Return the (x, y) coordinate for the center point of the cell that contains the specified text.  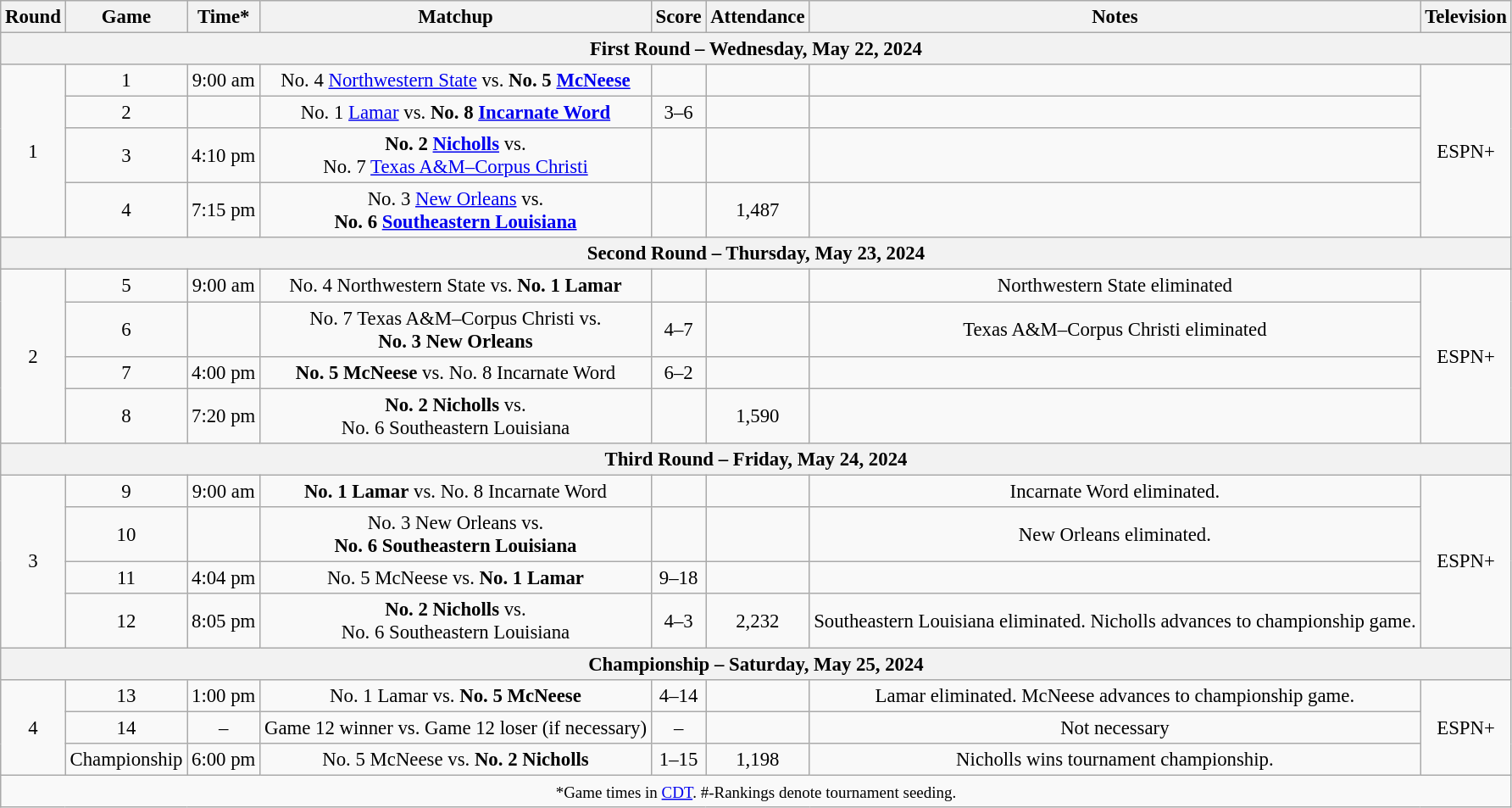
4–7 (678, 329)
No. 5 McNeese vs. No. 1 Lamar (456, 577)
No. 5 McNeese vs. No. 8 Incarnate Word (456, 372)
No. 4 Northwestern State vs. No. 1 Lamar (456, 286)
Round (33, 17)
Game 12 winner vs. Game 12 loser (if necessary) (456, 728)
New Orleans eliminated. (1115, 534)
No. 4 Northwestern State vs. No. 5 McNeese (456, 81)
10 (126, 534)
1–15 (678, 760)
Game (126, 17)
13 (126, 696)
4–14 (678, 696)
4:00 pm (224, 372)
Television (1466, 17)
No. 1 Lamar vs. No. 5 McNeese (456, 696)
No. 5 McNeese vs. No. 2 Nicholls (456, 760)
Score (678, 17)
8:05 pm (224, 621)
Notes (1115, 17)
8 (126, 415)
14 (126, 728)
Northwestern State eliminated (1115, 286)
3–6 (678, 113)
Texas A&M–Corpus Christi eliminated (1115, 329)
9 (126, 491)
4:10 pm (224, 156)
Incarnate Word eliminated. (1115, 491)
Not necessary (1115, 728)
1,487 (758, 210)
No. 7 Texas A&M–Corpus Christi vs.No. 3 New Orleans (456, 329)
6 (126, 329)
First Round – Wednesday, May 22, 2024 (756, 49)
6–2 (678, 372)
Attendance (758, 17)
1,590 (758, 415)
11 (126, 577)
7:20 pm (224, 415)
Championship (126, 760)
Matchup (456, 17)
9–18 (678, 577)
Third Round – Friday, May 24, 2024 (756, 459)
7:15 pm (224, 210)
Southeastern Louisiana eliminated. Nicholls advances to championship game. (1115, 621)
Championship – Saturday, May 25, 2024 (756, 664)
*Game times in CDT. #-Rankings denote tournament seeding. (756, 792)
1:00 pm (224, 696)
7 (126, 372)
Time* (224, 17)
2,232 (758, 621)
6:00 pm (224, 760)
No. 2 Nicholls vs.No. 7 Texas A&M–Corpus Christi (456, 156)
1,198 (758, 760)
Second Round – Thursday, May 23, 2024 (756, 254)
5 (126, 286)
Nicholls wins tournament championship. (1115, 760)
4:04 pm (224, 577)
Lamar eliminated. McNeese advances to championship game. (1115, 696)
4–3 (678, 621)
12 (126, 621)
